From the cell containing the given text, extract its center point as (x, y) coordinate. 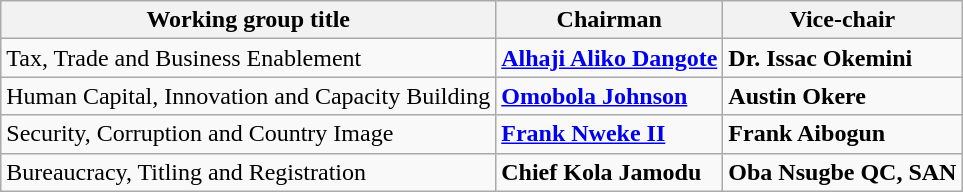
Frank Aibogun (842, 134)
Security, Corruption and Country Image (248, 134)
Tax, Trade and Business Enablement (248, 58)
Austin Okere (842, 96)
Alhaji Aliko Dangote (610, 58)
Dr. Issac Okemini (842, 58)
Chief Kola Jamodu (610, 172)
Oba Nsugbe QC, SAN (842, 172)
Working group title (248, 20)
Chairman (610, 20)
Omobola Johnson (610, 96)
Bureaucracy, Titling and Registration (248, 172)
Vice-chair (842, 20)
Frank Nweke II (610, 134)
Human Capital, Innovation and Capacity Building (248, 96)
